Determine the [X, Y] coordinate at the center of the cell enclosing the given text.  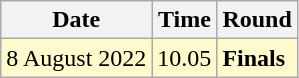
Finals [257, 58]
8 August 2022 [76, 58]
Round [257, 20]
Time [184, 20]
Date [76, 20]
10.05 [184, 58]
